Output the (x, y) coordinate of the center of the cell containing the given text.  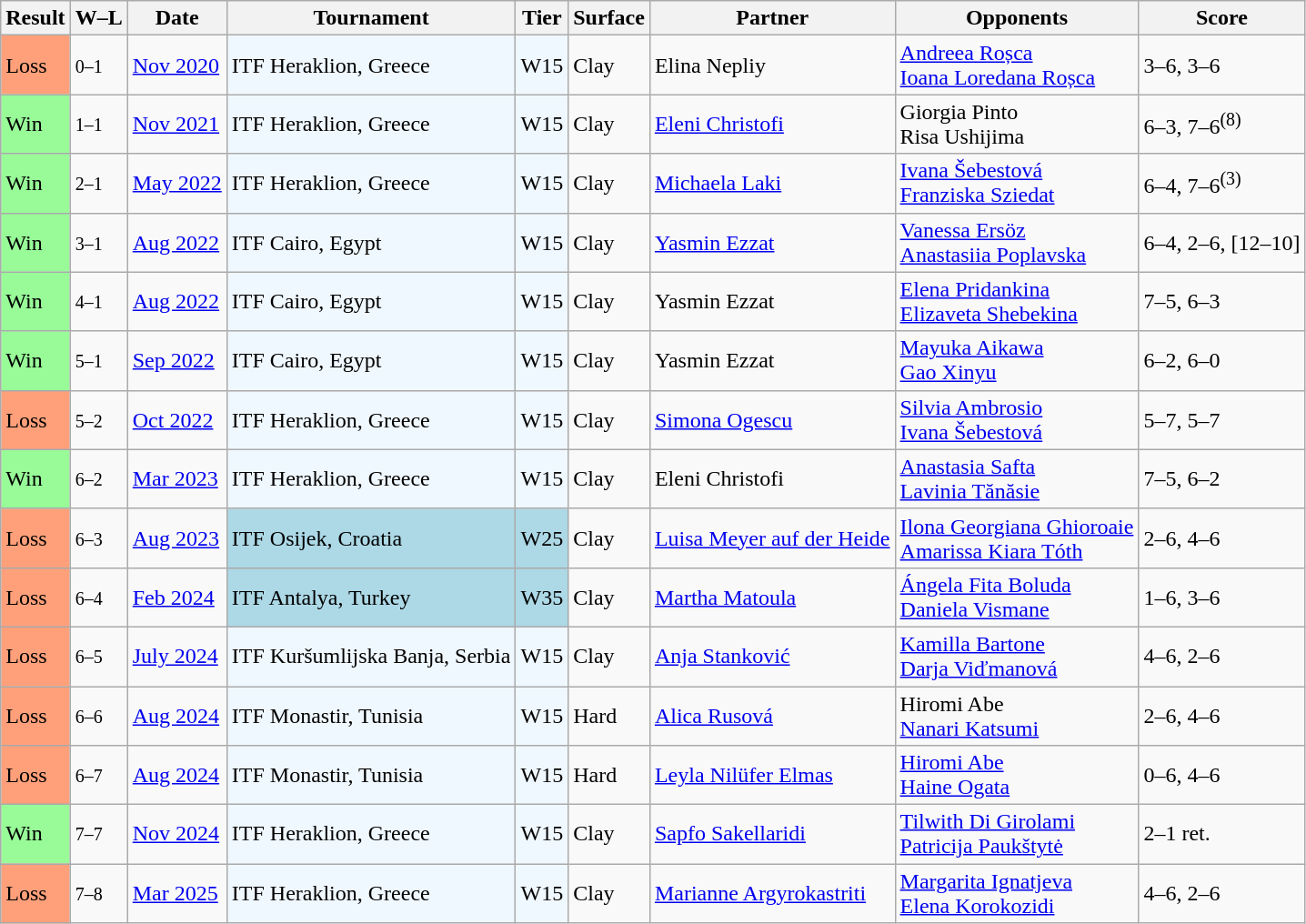
Partner (772, 18)
W–L (98, 18)
0–1 (98, 65)
1–6, 3–6 (1222, 597)
6–4, 2–6, [12–10] (1222, 242)
6–3 (98, 538)
ITF Osijek, Croatia (371, 538)
Sapfo Sakellaridi (772, 835)
Surface (609, 18)
Hiromi Abe Haine Ogata (1017, 775)
5–7, 5–7 (1222, 420)
5–1 (98, 360)
Mayuka Aikawa Gao Xinyu (1017, 360)
Alica Rusová (772, 715)
Oct 2022 (176, 420)
1–1 (98, 124)
Elina Nepliy (772, 65)
Elena Pridankina Elizaveta Shebekina (1017, 302)
0–6, 4–6 (1222, 775)
Tilwith Di Girolami Patricija Paukštytė (1017, 835)
Anja Stanković (772, 657)
Simona Ogescu (772, 420)
7–5, 6–3 (1222, 302)
Michaela Laki (772, 184)
Kamilla Bartone Darja Viďmanová (1017, 657)
Ángela Fita Boluda Daniela Vismane (1017, 597)
Ilona Georgiana Ghioroaie Amarissa Kiara Tóth (1017, 538)
Vanessa Ersöz Anastasiia Poplavska (1017, 242)
6–2, 6–0 (1222, 360)
Sep 2022 (176, 360)
ITF Antalya, Turkey (371, 597)
Giorgia Pinto Risa Ushijima (1017, 124)
Mar 2023 (176, 478)
Nov 2020 (176, 65)
Nov 2021 (176, 124)
Marianne Argyrokastriti (772, 893)
May 2022 (176, 184)
6–5 (98, 657)
6–7 (98, 775)
Mar 2025 (176, 893)
3–1 (98, 242)
Tier (542, 18)
6–4, 7–6(3) (1222, 184)
W25 (542, 538)
Result (35, 18)
2–1 ret. (1222, 835)
2–1 (98, 184)
Martha Matoula (772, 597)
Andreea Roșca Ioana Loredana Roșca (1017, 65)
ITF Kuršumlijska Banja, Serbia (371, 657)
Leyla Nilüfer Elmas (772, 775)
Silvia Ambrosio Ivana Šebestová (1017, 420)
3–6, 3–6 (1222, 65)
Anastasia Safta Lavinia Tănăsie (1017, 478)
Tournament (371, 18)
7–5, 6–2 (1222, 478)
6–2 (98, 478)
6–3, 7–6(8) (1222, 124)
7–7 (98, 835)
Date (176, 18)
Luisa Meyer auf der Heide (772, 538)
Ivana Šebestová Franziska Sziedat (1017, 184)
W35 (542, 597)
7–8 (98, 893)
4–1 (98, 302)
Nov 2024 (176, 835)
6–6 (98, 715)
Feb 2024 (176, 597)
Hiromi Abe Nanari Katsumi (1017, 715)
Score (1222, 18)
July 2024 (176, 657)
Margarita Ignatjeva Elena Korokozidi (1017, 893)
Aug 2023 (176, 538)
Opponents (1017, 18)
5–2 (98, 420)
6–4 (98, 597)
